Search for the cell housing the specified text and yield its [x, y] center coordinate. 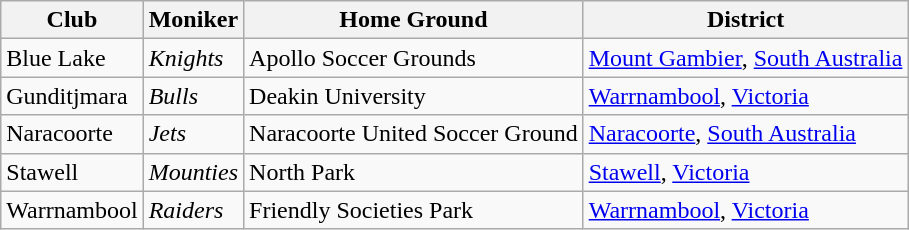
Naracoorte [72, 134]
Naracoorte United Soccer Ground [414, 134]
Stawell, Victoria [746, 172]
Knights [193, 58]
Gunditjmara [72, 96]
Deakin University [414, 96]
District [746, 20]
Stawell [72, 172]
Moniker [193, 20]
North Park [414, 172]
Naracoorte, South Australia [746, 134]
Bulls [193, 96]
Club [72, 20]
Mounties [193, 172]
Friendly Societies Park [414, 210]
Home Ground [414, 20]
Mount Gambier, South Australia [746, 58]
Blue Lake [72, 58]
Raiders [193, 210]
Warrnambool [72, 210]
Jets [193, 134]
Apollo Soccer Grounds [414, 58]
